Extract the (X, Y) coordinate from the center of the cell holding the provided text.  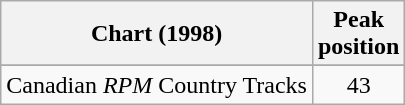
Peakposition (358, 34)
Chart (1998) (157, 34)
Canadian RPM Country Tracks (157, 85)
43 (358, 85)
